Pinpoint the cell where the given text exists, returning its (X, Y) midpoint coordinate. 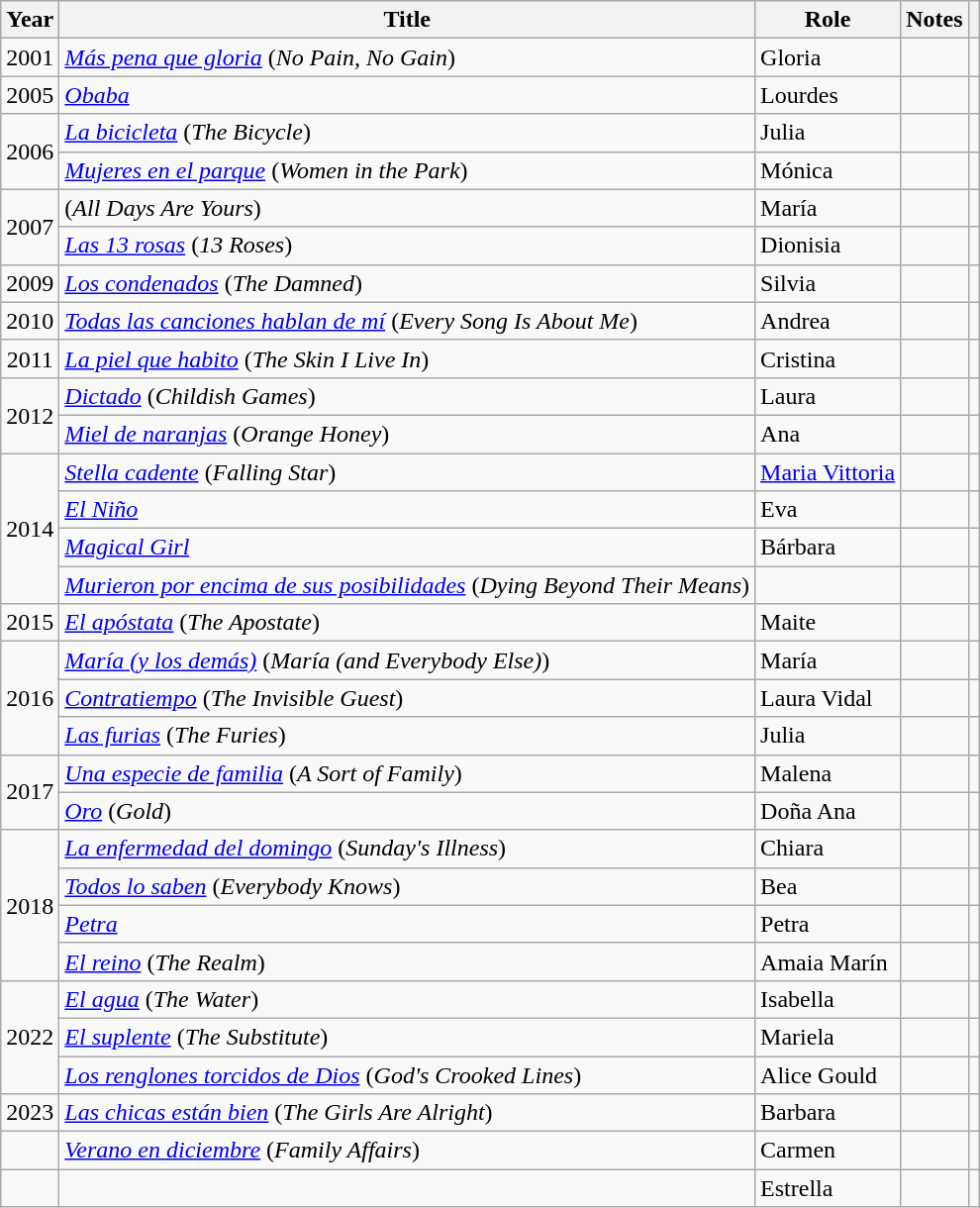
Bárbara (828, 548)
La enfermedad del domingo (Sunday's Illness) (408, 849)
El apóstata (The Apostate) (408, 623)
El reino (The Realm) (408, 961)
Eva (828, 510)
Oro (Gold) (408, 811)
2012 (30, 415)
Laura (828, 396)
Dionisia (828, 246)
2001 (30, 57)
Bea (828, 886)
2005 (30, 95)
Silvia (828, 283)
Los renglones torcidos de Dios (God's Crooked Lines) (408, 1074)
2007 (30, 227)
2010 (30, 321)
Andrea (828, 321)
Doña Ana (828, 811)
Verano en diciembre (Family Affairs) (408, 1151)
Stella cadente (Falling Star) (408, 472)
Más pena que gloria (No Pain, No Gain) (408, 57)
Cristina (828, 358)
Miel de naranjas (Orange Honey) (408, 434)
Barbara (828, 1113)
El suplente (The Substitute) (408, 1037)
Murieron por encima de sus posibilidades (Dying Beyond Their Means) (408, 585)
Carmen (828, 1151)
Todos lo saben (Everybody Knows) (408, 886)
Amaia Marín (828, 961)
Una especie de familia (A Sort of Family) (408, 773)
Mujeres en el parque (Women in the Park) (408, 170)
2011 (30, 358)
El agua (The Water) (408, 999)
Ana (828, 434)
Title (408, 20)
Alice Gould (828, 1074)
Lourdes (828, 95)
2023 (30, 1113)
2014 (30, 529)
La bicicleta (The Bicycle) (408, 133)
Las 13 rosas (13 Roses) (408, 246)
2015 (30, 623)
Mónica (828, 170)
Contratiempo (The Invisible Guest) (408, 698)
Estrella (828, 1188)
2018 (30, 905)
Laura Vidal (828, 698)
2017 (30, 792)
Las furias (The Furies) (408, 736)
Maite (828, 623)
2009 (30, 283)
Las chicas están bien (The Girls Are Alright) (408, 1113)
Role (828, 20)
Year (30, 20)
Chiara (828, 849)
María (y los demás) (María (and Everybody Else)) (408, 660)
Malena (828, 773)
Los condenados (The Damned) (408, 283)
Obaba (408, 95)
Notes (934, 20)
Gloria (828, 57)
Todas las canciones hablan de mí (Every Song Is About Me) (408, 321)
Magical Girl (408, 548)
Mariela (828, 1037)
2006 (30, 151)
Maria Vittoria (828, 472)
Dictado (Childish Games) (408, 396)
2016 (30, 698)
La piel que habito (The Skin I Live In) (408, 358)
El Niño (408, 510)
Isabella (828, 999)
2022 (30, 1037)
(All Days Are Yours) (408, 208)
